Pinpoint the cell where the given text exists, returning its [X, Y] midpoint coordinate. 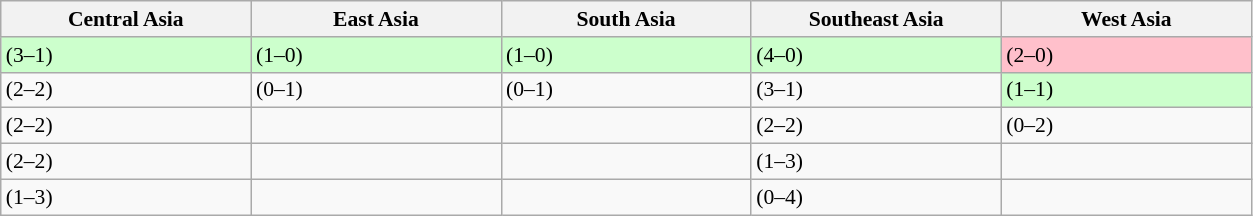
(1–1) [1126, 90]
(4–0) [876, 55]
Southeast Asia [876, 19]
South Asia [626, 19]
Central Asia [126, 19]
(0–4) [876, 197]
(0–2) [1126, 126]
East Asia [376, 19]
(2–0) [1126, 55]
West Asia [1126, 19]
